Extract the [X, Y] coordinate from the center of the cell holding the provided text.  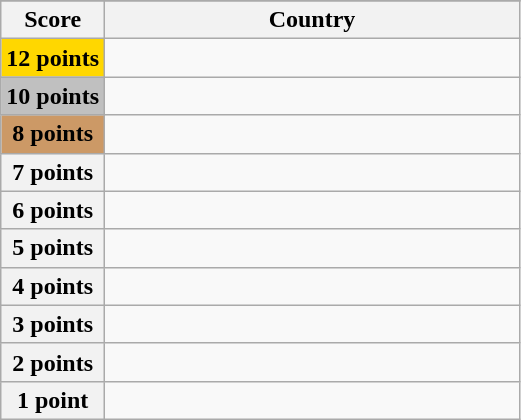
4 points [53, 286]
Score [53, 20]
3 points [53, 324]
5 points [53, 248]
Country [312, 20]
8 points [53, 134]
6 points [53, 210]
7 points [53, 172]
2 points [53, 362]
10 points [53, 96]
1 point [53, 400]
12 points [53, 58]
